Pinpoint the cell where the given text exists, returning its [X, Y] midpoint coordinate. 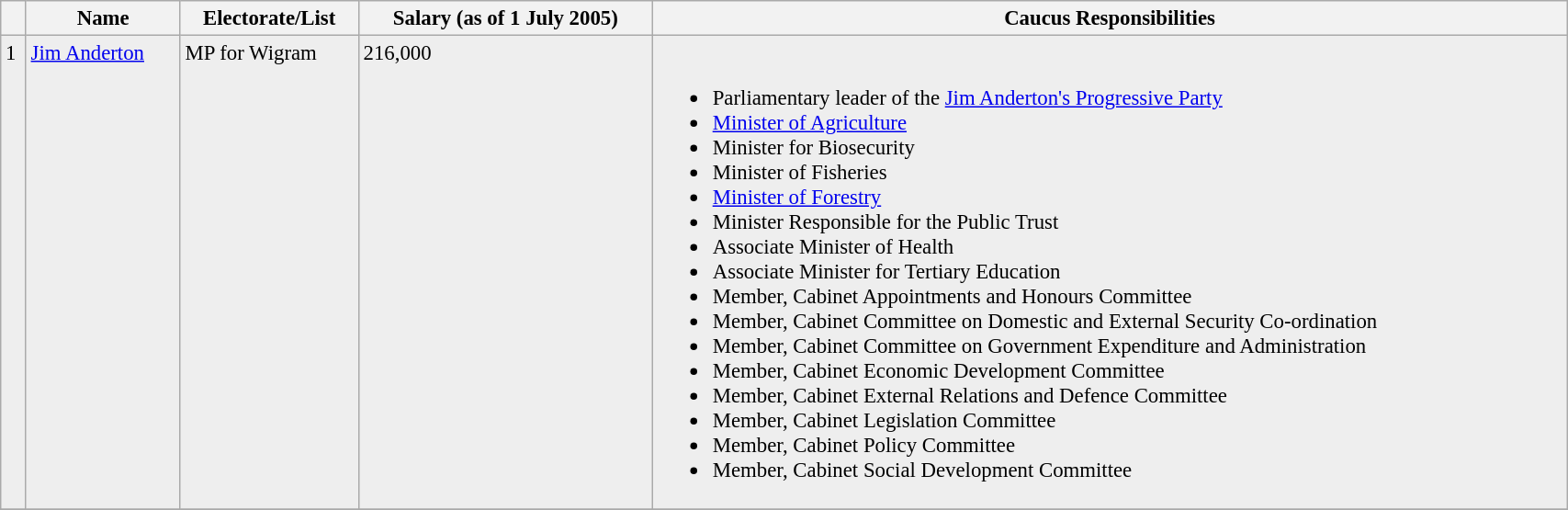
Caucus Responsibilities [1110, 18]
Name [103, 18]
216,000 [505, 272]
1 [14, 272]
Electorate/List [269, 18]
Jim Anderton [103, 272]
MP for Wigram [269, 272]
Salary (as of 1 July 2005) [505, 18]
